From the cell containing the given text, extract its center point as (x, y) coordinate. 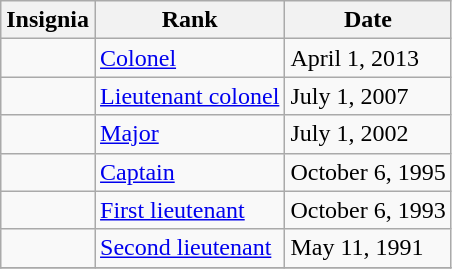
Rank (190, 20)
July 1, 2002 (368, 134)
Insignia (48, 20)
First lieutenant (190, 210)
May 11, 1991 (368, 248)
October 6, 1993 (368, 210)
Major (190, 134)
Date (368, 20)
April 1, 2013 (368, 58)
October 6, 1995 (368, 172)
Second lieutenant (190, 248)
Colonel (190, 58)
July 1, 2007 (368, 96)
Lieutenant colonel (190, 96)
Captain (190, 172)
